Pinpoint the cell where the given text exists, returning its [x, y] midpoint coordinate. 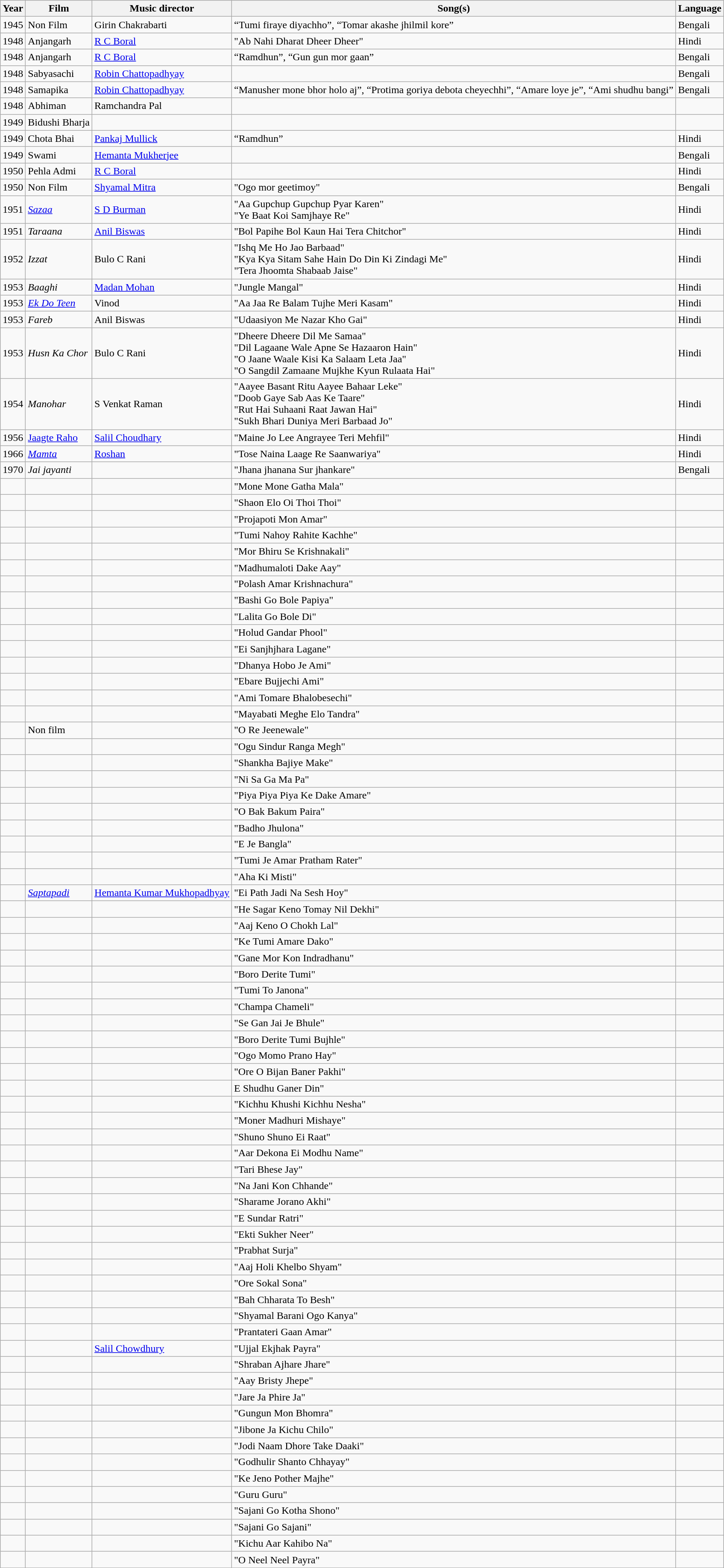
Madan Mohan [162, 287]
"Udaasiyon Me Nazar Kho Gai" [454, 320]
"Boro Derite Tumi Bujhle" [454, 1039]
"Aa Gupchup Gupchup Pyar Karen" "Ye Baat Koi Samjhaye Re" [454, 209]
1954 [13, 404]
Jai jayanti [59, 470]
“Manusher mone bhor holo aj”, “Protima goriya debota cheyechhi”, “Amare loye je”, “Ami shudhu bangi” [454, 90]
"Jibone Ja Kichu Chilo" [454, 1430]
Hemanta Kumar Mukhopadhyay [162, 893]
"Sajani Go Sajani" [454, 1527]
"Ni Sa Ga Ma Pa" [454, 779]
"Ujjal Ekjhak Payra" [454, 1348]
Roshan [162, 454]
Non film [59, 730]
"Moner Madhuri Mishaye" [454, 1121]
"He Sagar Keno Tomay Nil Dekhi" [454, 909]
"Madhumaloti Dake Aay" [454, 568]
"Tumi Je Amar Pratham Rater" [454, 860]
Saptapadi [59, 893]
"Guru Guru" [454, 1495]
"Ami Tomare Bhalobesechi" [454, 698]
"E Je Bangla" [454, 844]
Sazaa [59, 209]
"Bashi Go Bole Papiya" [454, 600]
Pehla Admi [59, 171]
Film [59, 9]
"Ekti Sukher Neer" [454, 1234]
Taraana [59, 232]
"E Sundar Ratri" [454, 1218]
Shyamal Mitra [162, 187]
Music director [162, 9]
"Maine Jo Lee Angrayee Teri Mehfil" [454, 438]
"O Neel Neel Payra" [454, 1559]
"Ke Jeno Pother Majhe" [454, 1478]
"Ebare Bujjechi Ami" [454, 681]
Chota Bhai [59, 138]
"Jodi Naam Dhore Take Daaki" [454, 1446]
Ek Do Teen [59, 303]
Girin Chakrabarti [162, 25]
"Tumi To Janona" [454, 990]
"Prantateri Gaan Amar" [454, 1332]
Abhiman [59, 106]
Mamta [59, 454]
Salil Choudhary [162, 438]
"Bah Chharata To Besh" [454, 1299]
"Sajani Go Kotha Shono" [454, 1511]
"Aha Ki Misti" [454, 877]
"Tose Naina Laage Re Saanwariya" [454, 454]
"Ogo Momo Prano Hay" [454, 1055]
Swami [59, 155]
"Aay Bristy Jhepe" [454, 1381]
Ramchandra Pal [162, 106]
"Prabhat Surja" [454, 1251]
1970 [13, 470]
Sabyasachi [59, 73]
"Kichhu Khushi Kichhu Nesha" [454, 1104]
"Projapoti Mon Amar" [454, 519]
Husn Ka Chor [59, 353]
"Shankha Bajiye Make" [454, 763]
Jaagte Raho [59, 438]
"Aaj Holi Khelbo Shyam" [454, 1267]
"Gane Mor Kon Indradhanu" [454, 958]
Language [700, 9]
"Aaj Keno O Chokh Lal" [454, 925]
1952 [13, 259]
"Lalita Go Bole Di" [454, 617]
"Mor Bhiru Se Krishnakali" [454, 551]
"O Re Jeenewale" [454, 730]
"Shraban Ajhare Jhare" [454, 1365]
1956 [13, 438]
"Ei Sanjhjhara Lagane" [454, 649]
“Tumi firaye diyachho”, “Tomar akashe jhilmil kore” [454, 25]
"Badho Jhulona" [454, 828]
Song(s) [454, 9]
"O Bak Bakum Paira" [454, 811]
Hemanta Mukherjee [162, 155]
"Tari Bhese Jay" [454, 1169]
"Jhana jhanana Sur jhankare" [454, 470]
"Jare Ja Phire Ja" [454, 1397]
"Ogo mor geetimoy" [454, 187]
"Ogu Sindur Ranga Megh" [454, 746]
Manohar [59, 404]
"Mayabati Meghe Elo Tandra" [454, 714]
S Venkat Raman [162, 404]
Izzat [59, 259]
"Ore O Bijan Baner Pakhi" [454, 1072]
"Tumi Nahoy Rahite Kachhe" [454, 535]
Vinod [162, 303]
"Jungle Mangal" [454, 287]
1945 [13, 25]
S D Burman [162, 209]
"Na Jani Kon Chhande" [454, 1186]
"Ore Sokal Sona" [454, 1283]
Baaghi [59, 287]
"Bol Papihe Bol Kaun Hai Tera Chitchor" [454, 232]
1966 [13, 454]
"Shaon Elo Oi Thoi Thoi" [454, 502]
"Ke Tumi Amare Dako" [454, 942]
"Ei Path Jadi Na Sesh Hoy" [454, 893]
"Sharame Jorano Akhi" [454, 1202]
"Mone Mone Gatha Mala" [454, 486]
Fareb [59, 320]
"Boro Derite Tumi" [454, 974]
"Shyamal Barani Ogo Kanya" [454, 1315]
“Ramdhun” [454, 138]
"Godhulir Shanto Chhayay" [454, 1462]
"Ishq Me Ho Jao Barbaad" "Kya Kya Sitam Sahe Hain Do Din Ki Zindagi Me" "Tera Jhoomta Shabaab Jaise" [454, 259]
"Champa Chameli" [454, 1007]
E Shudhu Ganer Din" [454, 1088]
"Holud Gandar Phool" [454, 633]
"Aayee Basant Ritu Aayee Bahaar Leke" "Doob Gaye Sab Aas Ke Taare" "Rut Hai Suhaani Raat Jawan Hai" "Sukh Bhari Duniya Meri Barbaad Jo" [454, 404]
Salil Chowdhury [162, 1348]
"Piya Piya Piya Ke Dake Amare" [454, 795]
"Aa Jaa Re Balam Tujhe Meri Kasam" [454, 303]
"Polash Amar Krishnachura" [454, 584]
“Ramdhun”, “Gun gun mor gaan” [454, 57]
"Ab Nahi Dharat Dheer Dheer" [454, 41]
Pankaj Mullick [162, 138]
"Dhanya Hobo Je Ami" [454, 665]
Year [13, 9]
Samapika [59, 90]
Bidushi Bharja [59, 122]
"Se Gan Jai Je Bhule" [454, 1023]
"Aar Dekona Ei Modhu Name" [454, 1153]
"Shuno Shuno Ei Raat" [454, 1137]
"Kichu Aar Kahibo Na" [454, 1543]
"Gungun Mon Bhomra" [454, 1413]
